Search for the cell housing the specified text and yield its [X, Y] center coordinate. 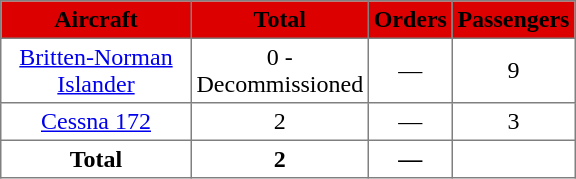
Orders [410, 20]
Cessna 172 [96, 122]
Aircraft [96, 20]
3 [513, 122]
Passengers [513, 20]
9 [513, 70]
Britten-Norman Islander [96, 70]
0 - Decommissioned [280, 70]
